Find where the given text appears and provide that cell's center as (x, y) coordinate. 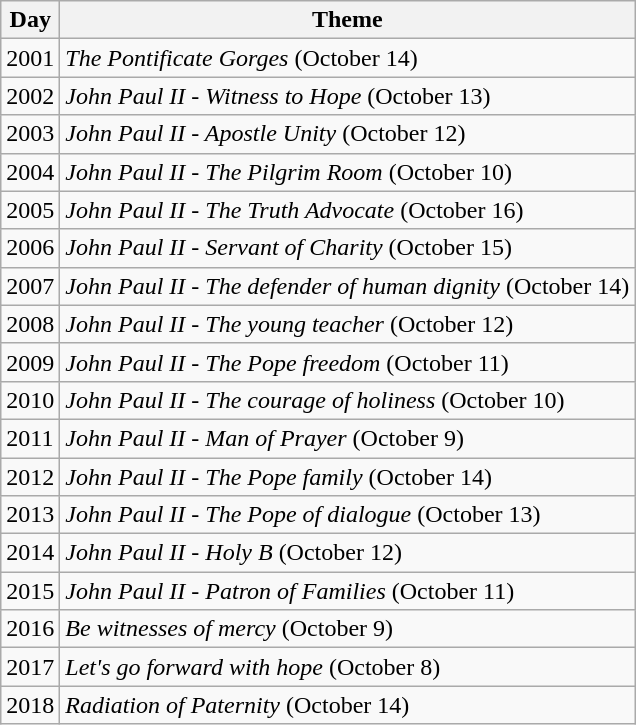
Radiation of Paternity (October 14) (348, 705)
Theme (348, 20)
2007 (30, 286)
2017 (30, 667)
2001 (30, 58)
Be witnesses of mercy (October 9) (348, 629)
2015 (30, 591)
Day (30, 20)
John Paul II - Man of Prayer (October 9) (348, 438)
2014 (30, 553)
John Paul II - Apostle Unity (October 12) (348, 134)
2002 (30, 96)
2009 (30, 362)
2004 (30, 172)
John Paul II - Holy B (October 12) (348, 553)
2018 (30, 705)
2005 (30, 210)
John Paul II - Servant of Charity (October 15) (348, 248)
The Pontificate Gorges (October 14) (348, 58)
John Paul II - Witness to Hope (October 13) (348, 96)
2011 (30, 438)
Let's go forward with hope (October 8) (348, 667)
2003 (30, 134)
John Paul II - The Pope family (October 14) (348, 477)
2016 (30, 629)
John Paul II - The Pope of dialogue (October 13) (348, 515)
John Paul II - The Pope freedom (October 11) (348, 362)
2006 (30, 248)
John Paul II - The Truth Advocate (October 16) (348, 210)
John Paul II - The Pilgrim Room (October 10) (348, 172)
2008 (30, 324)
2012 (30, 477)
2013 (30, 515)
2010 (30, 400)
John Paul II - The defender of human dignity (October 14) (348, 286)
John Paul II - The young teacher (October 12) (348, 324)
John Paul II - Patron of Families (October 11) (348, 591)
John Paul II - The courage of holiness (October 10) (348, 400)
